Determine the [X, Y] coordinate at the center of the cell enclosing the given text.  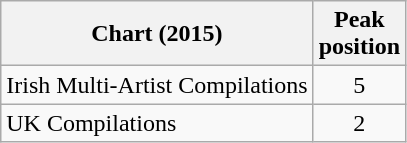
5 [359, 85]
Irish Multi-Artist Compilations [157, 85]
2 [359, 123]
UK Compilations [157, 123]
Peakposition [359, 34]
Chart (2015) [157, 34]
